Determine the (X, Y) coordinate at the center of the cell enclosing the given text.  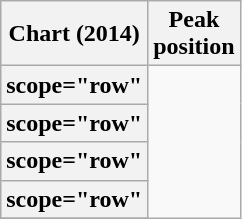
Chart (2014) (74, 34)
Peakposition (194, 34)
